For the text-containing cell, return its midpoint in (x, y) coordinate format. 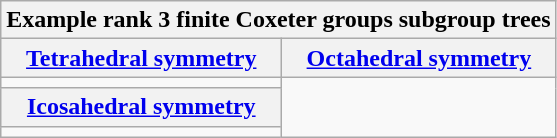
Tetrahedral symmetry (142, 58)
Octahedral symmetry (419, 58)
Icosahedral symmetry (142, 107)
Example rank 3 finite Coxeter groups subgroup trees (278, 20)
